Locate the cell with the specified text and output its [X, Y] center coordinate. 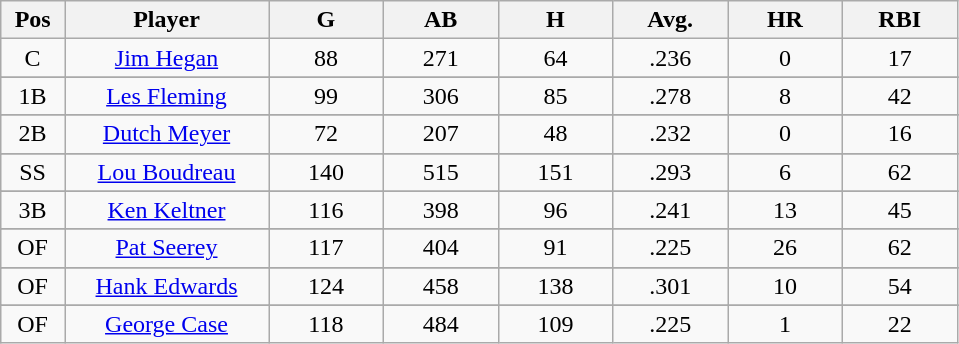
22 [900, 324]
.301 [670, 286]
H [556, 20]
1B [33, 96]
117 [326, 248]
72 [326, 134]
48 [556, 134]
515 [440, 172]
99 [326, 96]
Pat Seerey [166, 248]
151 [556, 172]
140 [326, 172]
96 [556, 210]
George Case [166, 324]
2B [33, 134]
Les Fleming [166, 96]
SS [33, 172]
RBI [900, 20]
118 [326, 324]
124 [326, 286]
1 [786, 324]
138 [556, 286]
Ken Keltner [166, 210]
6 [786, 172]
Dutch Meyer [166, 134]
16 [900, 134]
26 [786, 248]
271 [440, 58]
3B [33, 210]
.236 [670, 58]
Jim Hegan [166, 58]
398 [440, 210]
458 [440, 286]
42 [900, 96]
8 [786, 96]
85 [556, 96]
.232 [670, 134]
10 [786, 286]
54 [900, 286]
AB [440, 20]
17 [900, 58]
207 [440, 134]
.278 [670, 96]
HR [786, 20]
.241 [670, 210]
91 [556, 248]
Lou Boudreau [166, 172]
404 [440, 248]
Hank Edwards [166, 286]
Player [166, 20]
.293 [670, 172]
C [33, 58]
G [326, 20]
116 [326, 210]
Pos [33, 20]
484 [440, 324]
109 [556, 324]
45 [900, 210]
306 [440, 96]
Avg. [670, 20]
13 [786, 210]
88 [326, 58]
64 [556, 58]
